Locate the cell with the specified text and output its [X, Y] center coordinate. 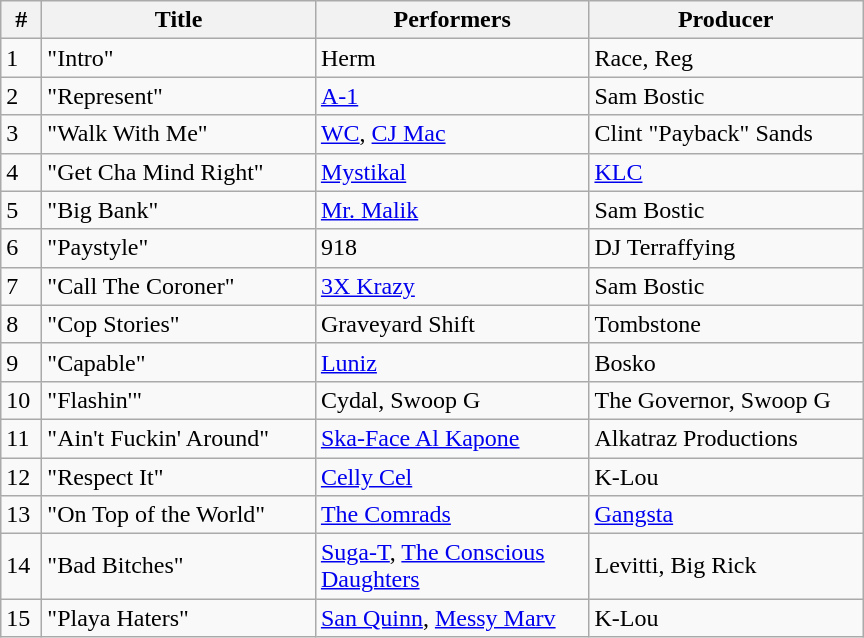
8 [22, 324]
9 [22, 362]
2 [22, 96]
"Intro" [179, 58]
Mr. Malik [452, 210]
Herm [452, 58]
4 [22, 172]
"Bad Bitches" [179, 566]
Performers [452, 20]
3X Krazy [452, 286]
Title [179, 20]
"On Top of the World" [179, 515]
"Get Cha Mind Right" [179, 172]
3 [22, 134]
"Capable" [179, 362]
14 [22, 566]
Levitti, Big Rick [726, 566]
Race, Reg [726, 58]
Ska-Face Al Kapone [452, 438]
"Playa Haters" [179, 618]
Celly Cel [452, 477]
Graveyard Shift [452, 324]
The Governor, Swoop G [726, 400]
DJ Terraffying [726, 248]
"Flashin'" [179, 400]
918 [452, 248]
Clint "Payback" Sands [726, 134]
Luniz [452, 362]
Alkatraz Productions [726, 438]
Suga-T, The Conscious Daughters [452, 566]
Cydal, Swoop G [452, 400]
Tombstone [726, 324]
13 [22, 515]
"Respect It" [179, 477]
6 [22, 248]
"Ain't Fuckin' Around" [179, 438]
# [22, 20]
"Represent" [179, 96]
1 [22, 58]
The Comrads [452, 515]
Gangsta [726, 515]
7 [22, 286]
10 [22, 400]
5 [22, 210]
Mystikal [452, 172]
WC, CJ Mac [452, 134]
"Call The Coroner" [179, 286]
A-1 [452, 96]
"Cop Stories" [179, 324]
Producer [726, 20]
11 [22, 438]
Bosko [726, 362]
12 [22, 477]
San Quinn, Messy Marv [452, 618]
"Big Bank" [179, 210]
15 [22, 618]
KLC [726, 172]
"Walk With Me" [179, 134]
"Paystyle" [179, 248]
